For the text-containing cell, return its midpoint in [X, Y] coordinate format. 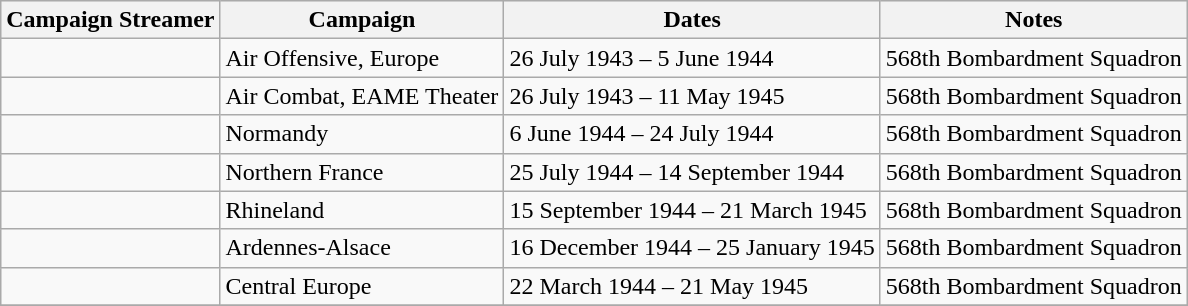
Northern France [362, 172]
6 June 1944 – 24 July 1944 [692, 134]
16 December 1944 – 25 January 1945 [692, 248]
26 July 1943 – 11 May 1945 [692, 96]
15 September 1944 – 21 March 1945 [692, 210]
Ardennes-Alsace [362, 248]
Campaign [362, 20]
Air Offensive, Europe [362, 58]
Campaign Streamer [110, 20]
26 July 1943 – 5 June 1944 [692, 58]
Notes [1034, 20]
Central Europe [362, 286]
25 July 1944 – 14 September 1944 [692, 172]
Dates [692, 20]
Air Combat, EAME Theater [362, 96]
Rhineland [362, 210]
Normandy [362, 134]
22 March 1944 – 21 May 1945 [692, 286]
